Locate the cell with the specified text and output its [X, Y] center coordinate. 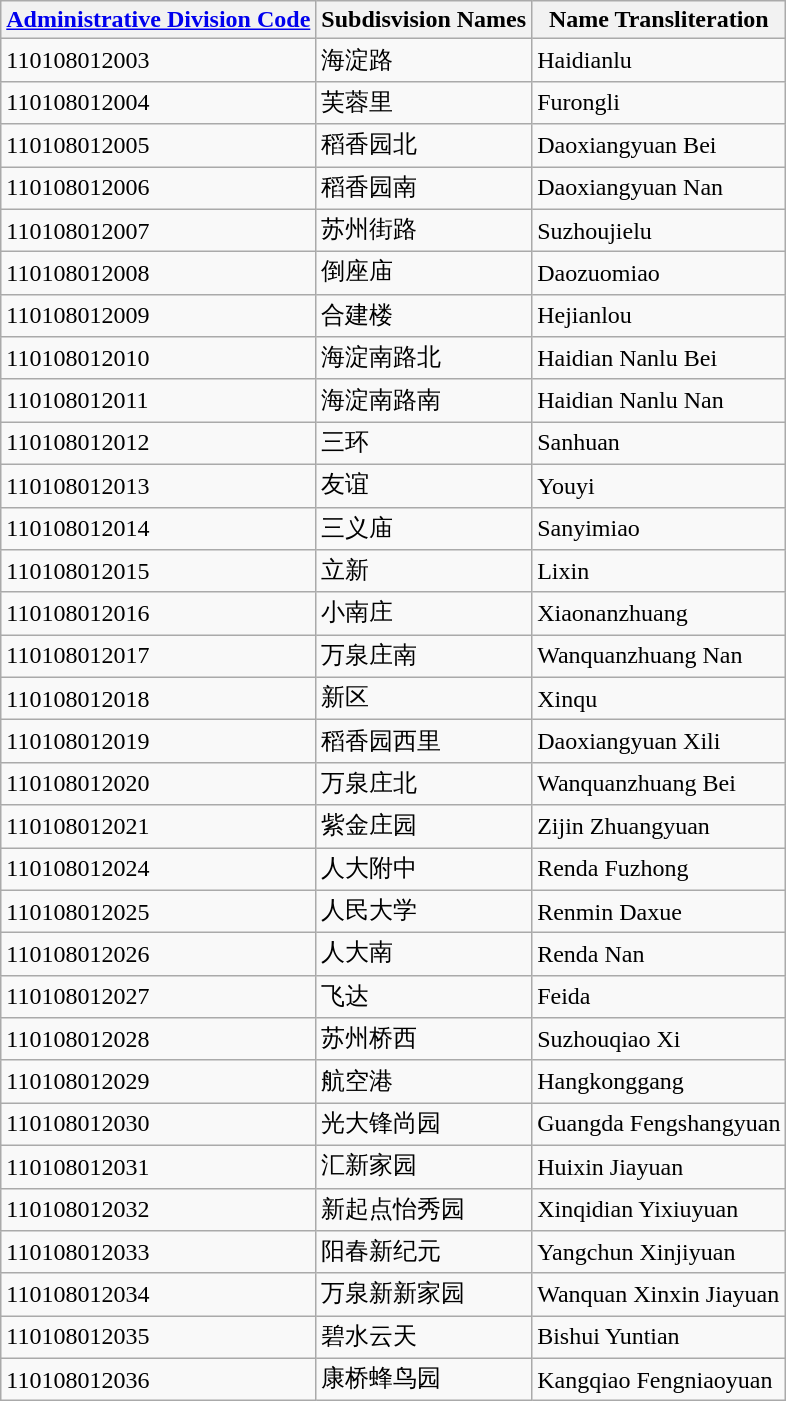
Suzhouqiao Xi [659, 1040]
碧水云天 [424, 1338]
人大南 [424, 954]
三环 [424, 444]
Daozuomiao [659, 274]
110108012030 [158, 1124]
苏州桥西 [424, 1040]
芙蓉里 [424, 102]
Haidian Nanlu Nan [659, 400]
Wanquanzhuang Bei [659, 784]
阳春新纪元 [424, 1252]
Renda Fuzhong [659, 870]
万泉庄北 [424, 784]
Daoxiangyuan Bei [659, 146]
Haidianlu [659, 60]
110108012034 [158, 1294]
Sanyimiao [659, 528]
立新 [424, 572]
110108012036 [158, 1380]
110108012011 [158, 400]
110108012018 [158, 698]
Administrative Division Code [158, 20]
Hejianlou [659, 316]
海淀路 [424, 60]
新区 [424, 698]
稻香园北 [424, 146]
110108012021 [158, 826]
人大附中 [424, 870]
Daoxiangyuan Xili [659, 742]
110108012016 [158, 614]
110108012007 [158, 230]
Huixin Jiayuan [659, 1166]
Bishui Yuntian [659, 1338]
康桥蜂鸟园 [424, 1380]
110108012028 [158, 1040]
Yangchun Xinjiyuan [659, 1252]
110108012024 [158, 870]
Sanhuan [659, 444]
110108012032 [158, 1210]
110108012009 [158, 316]
万泉新新家园 [424, 1294]
人民大学 [424, 912]
110108012003 [158, 60]
110108012004 [158, 102]
稻香园南 [424, 188]
110108012033 [158, 1252]
苏州街路 [424, 230]
万泉庄南 [424, 656]
110108012029 [158, 1082]
小南庄 [424, 614]
Youyi [659, 486]
Subdisvision Names [424, 20]
Suzhoujielu [659, 230]
海淀南路北 [424, 358]
110108012017 [158, 656]
110108012005 [158, 146]
Xiaonanzhuang [659, 614]
Renda Nan [659, 954]
海淀南路南 [424, 400]
Zijin Zhuangyuan [659, 826]
110108012006 [158, 188]
稻香园西里 [424, 742]
Guangda Fengshangyuan [659, 1124]
Haidian Nanlu Bei [659, 358]
光大锋尚园 [424, 1124]
Wanquanzhuang Nan [659, 656]
110108012025 [158, 912]
Hangkonggang [659, 1082]
新起点怡秀园 [424, 1210]
Renmin Daxue [659, 912]
110108012031 [158, 1166]
紫金庄园 [424, 826]
110108012012 [158, 444]
Daoxiangyuan Nan [659, 188]
合建楼 [424, 316]
110108012035 [158, 1338]
Furongli [659, 102]
110108012020 [158, 784]
110108012027 [158, 996]
110108012014 [158, 528]
110108012026 [158, 954]
汇新家园 [424, 1166]
Name Transliteration [659, 20]
110108012019 [158, 742]
Feida [659, 996]
Xinqu [659, 698]
110108012015 [158, 572]
Wanquan Xinxin Jiayuan [659, 1294]
Lixin [659, 572]
110108012010 [158, 358]
飞达 [424, 996]
110108012013 [158, 486]
110108012008 [158, 274]
Xinqidian Yixiuyuan [659, 1210]
三义庙 [424, 528]
航空港 [424, 1082]
Kangqiao Fengniaoyuan [659, 1380]
友谊 [424, 486]
倒座庙 [424, 274]
